Scan for the cell matching the given text and deliver its [x, y] coordinate at center. 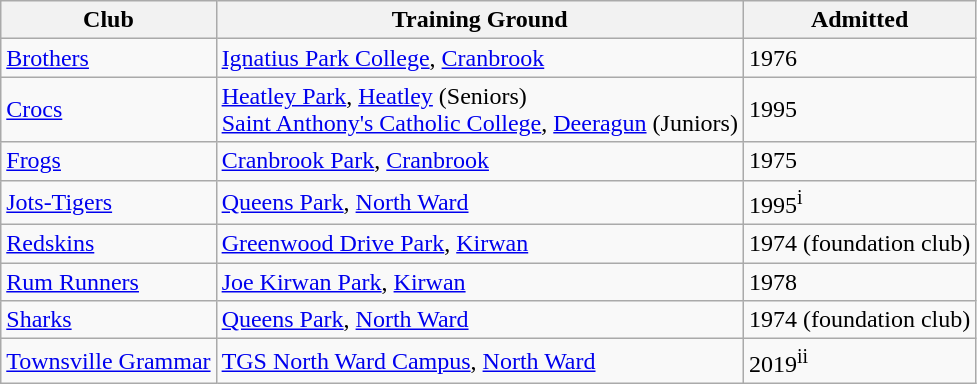
Joe Kirwan Park, Kirwan [480, 282]
1975 [859, 161]
Admitted [859, 20]
TGS North Ward Campus, North Ward [480, 362]
Heatley Park, Heatley (Seniors)Saint Anthony's Catholic College, Deeragun (Juniors) [480, 110]
Crocs [108, 110]
Brothers [108, 58]
Ignatius Park College, Cranbrook [480, 58]
Jots-Tigers [108, 202]
2019ii [859, 362]
1995i [859, 202]
Cranbrook Park, Cranbrook [480, 161]
1976 [859, 58]
1978 [859, 282]
Greenwood Drive Park, Kirwan [480, 244]
Rum Runners [108, 282]
Club [108, 20]
Training Ground [480, 20]
Sharks [108, 320]
Frogs [108, 161]
Townsville Grammar [108, 362]
1995 [859, 110]
Redskins [108, 244]
